Detect which cell encompasses the target text, then output its [X, Y] center coordinate. 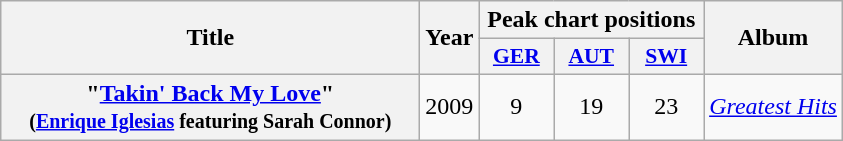
AUT [592, 57]
Album [774, 38]
2009 [450, 106]
9 [516, 106]
Year [450, 38]
Greatest Hits [774, 106]
GER [516, 57]
Title [210, 38]
SWI [666, 57]
"Takin' Back My Love"(Enrique Iglesias featuring Sarah Connor) [210, 106]
23 [666, 106]
Peak chart positions [592, 20]
19 [592, 106]
